Output the [X, Y] coordinate of the center of the cell containing the given text.  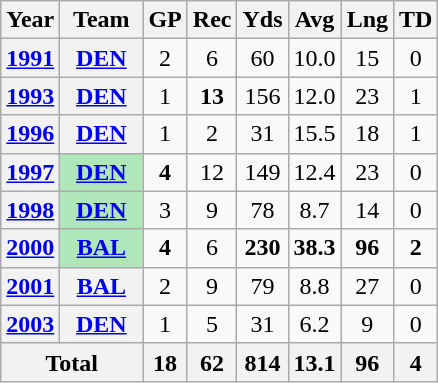
12.0 [314, 96]
814 [262, 362]
12.4 [314, 172]
3 [165, 210]
Lng [367, 20]
12 [212, 172]
13.1 [314, 362]
60 [262, 58]
13 [212, 96]
Total [72, 362]
2001 [30, 286]
Year [30, 20]
8.7 [314, 210]
79 [262, 286]
1997 [30, 172]
1996 [30, 134]
1991 [30, 58]
14 [367, 210]
15.5 [314, 134]
38.3 [314, 248]
5 [212, 324]
TD [416, 20]
Team [102, 20]
1993 [30, 96]
156 [262, 96]
1998 [30, 210]
8.8 [314, 286]
Yds [262, 20]
6.2 [314, 324]
62 [212, 362]
78 [262, 210]
10.0 [314, 58]
15 [367, 58]
2000 [30, 248]
Rec [212, 20]
GP [165, 20]
Avg [314, 20]
230 [262, 248]
2003 [30, 324]
27 [367, 286]
149 [262, 172]
